Search for the cell housing the specified text and yield its (X, Y) center coordinate. 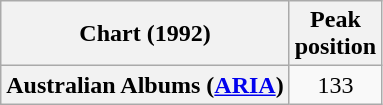
Peakposition (335, 34)
Chart (1992) (145, 34)
Australian Albums (ARIA) (145, 85)
133 (335, 85)
